Capture the cell that displays the provided text and extract its (X, Y) central coordinate. 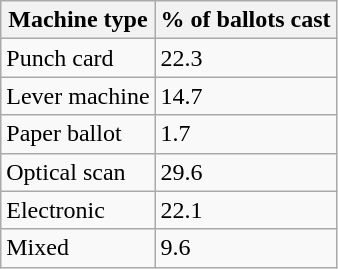
Punch card (78, 58)
Machine type (78, 20)
Mixed (78, 248)
Electronic (78, 210)
29.6 (246, 172)
Paper ballot (78, 134)
22.3 (246, 58)
14.7 (246, 96)
22.1 (246, 210)
1.7 (246, 134)
Lever machine (78, 96)
% of ballots cast (246, 20)
Optical scan (78, 172)
9.6 (246, 248)
